Locate the cell with the specified text and output its (X, Y) center coordinate. 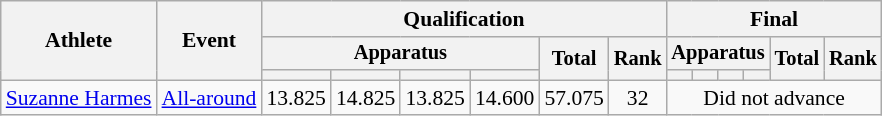
32 (638, 98)
Qualification (464, 19)
14.600 (504, 98)
All-around (210, 98)
Final (774, 19)
Did not advance (774, 98)
14.825 (366, 98)
Suzanne Harmes (79, 98)
57.075 (574, 98)
Event (210, 40)
Athlete (79, 40)
